From the cell containing the given text, extract its center point as (x, y) coordinate. 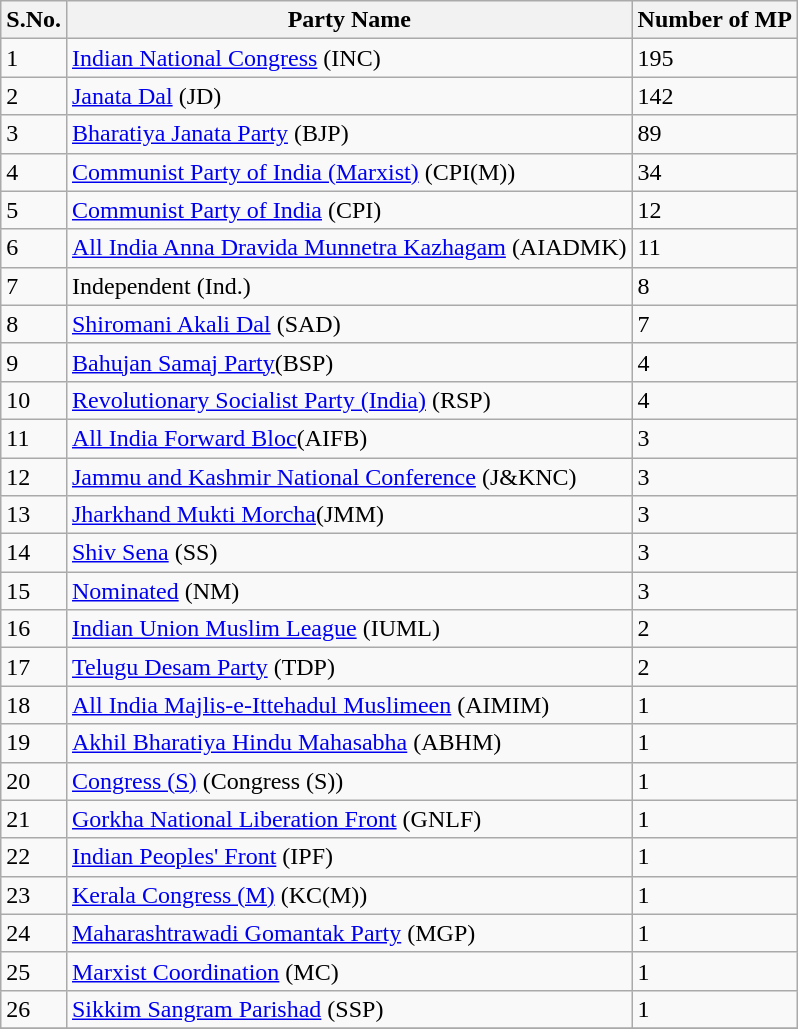
Indian Union Muslim League (IUML) (349, 629)
5 (34, 210)
Akhil Bharatiya Hindu Mahasabha (ABHM) (349, 743)
Communist Party of India (Marxist) (CPI(M)) (349, 172)
25 (34, 971)
Kerala Congress (M) (KC(M)) (349, 895)
142 (714, 96)
Bharatiya Janata Party (BJP) (349, 134)
Shiv Sena (SS) (349, 553)
Communist Party of India (CPI) (349, 210)
Jammu and Kashmir National Conference (J&KNC) (349, 477)
All India Forward Bloc(AIFB) (349, 438)
15 (34, 591)
Maharashtrawadi Gomantak Party (MGP) (349, 933)
Sikkim Sangram Parishad (SSP) (349, 1009)
19 (34, 743)
Nominated (NM) (349, 591)
All India Anna Dravida Munnetra Kazhagam (AIADMK) (349, 248)
23 (34, 895)
14 (34, 553)
Janata Dal (JD) (349, 96)
Number of MP (714, 20)
Shiromani Akali Dal (SAD) (349, 324)
Revolutionary Socialist Party (India) (RSP) (349, 400)
Indian National Congress (INC) (349, 58)
Party Name (349, 20)
10 (34, 400)
S.No. (34, 20)
Gorkha National Liberation Front (GNLF) (349, 819)
Marxist Coordination (MC) (349, 971)
195 (714, 58)
18 (34, 705)
24 (34, 933)
17 (34, 667)
26 (34, 1009)
Independent (Ind.) (349, 286)
13 (34, 515)
Congress (S) (Congress (S)) (349, 781)
89 (714, 134)
22 (34, 857)
21 (34, 819)
34 (714, 172)
16 (34, 629)
Bahujan Samaj Party(BSP) (349, 362)
9 (34, 362)
20 (34, 781)
Jharkhand Mukti Morcha(JMM) (349, 515)
6 (34, 248)
Telugu Desam Party (TDP) (349, 667)
All India Majlis-e-Ittehadul Muslimeen (AIMIM) (349, 705)
Indian Peoples' Front (IPF) (349, 857)
